Search for the cell housing the specified text and yield its [X, Y] center coordinate. 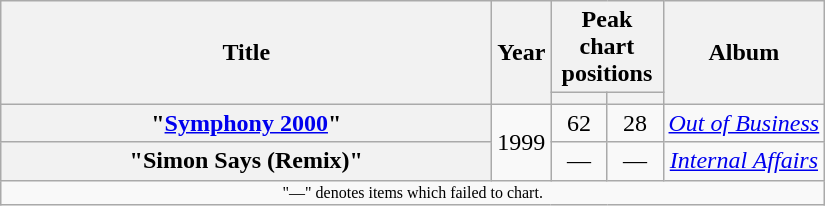
Year [522, 52]
62 [579, 123]
"Symphony 2000" [246, 123]
"—" denotes items which failed to chart. [413, 192]
1999 [522, 142]
Title [246, 52]
Internal Affairs [744, 161]
Out of Business [744, 123]
28 [635, 123]
Album [744, 52]
"Simon Says (Remix)" [246, 161]
Peak chart positions [607, 47]
